Identify which cell holds the provided text, then report its (X, Y) central coordinate. 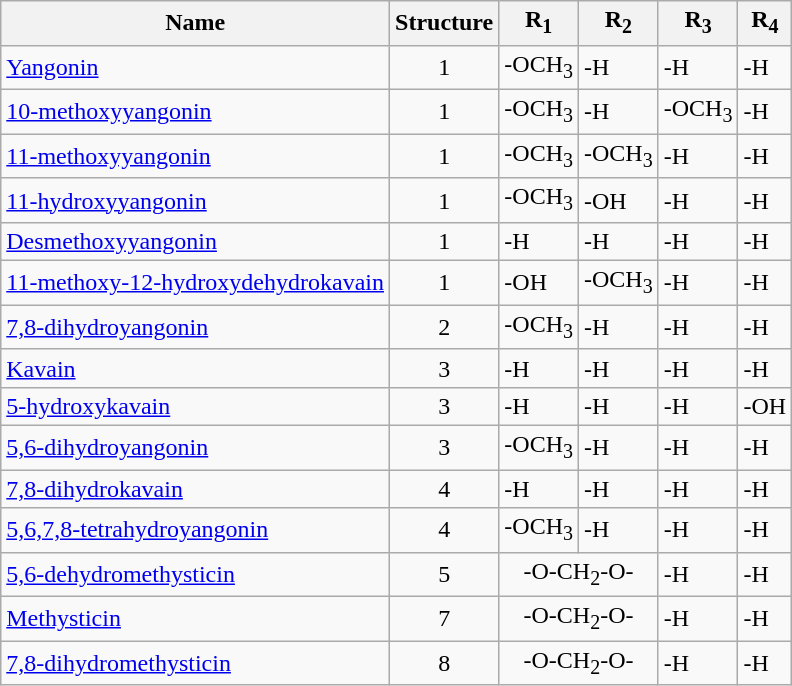
5,6,7,8-tetrahydroyangonin (196, 530)
Yangonin (196, 67)
10-methoxyyangonin (196, 111)
11-methoxyyangonin (196, 156)
Desmethoxyyangonin (196, 241)
R4 (765, 23)
11-methoxy-12-hydroxydehydrokavain (196, 283)
Name (196, 23)
8 (444, 663)
5,6-dihydroyangonin (196, 447)
7,8-dihydromethysticin (196, 663)
Structure (444, 23)
7,8-dihydroyangonin (196, 327)
7 (444, 618)
5-hydroxykavain (196, 406)
Kavain (196, 368)
R3 (698, 23)
5,6-dehydromethysticin (196, 574)
2 (444, 327)
R2 (619, 23)
R1 (539, 23)
7,8-dihydrokavain (196, 489)
5 (444, 574)
11-hydroxyyangonin (196, 200)
Methysticin (196, 618)
